Find where the given text appears and provide that cell's center as [x, y] coordinate. 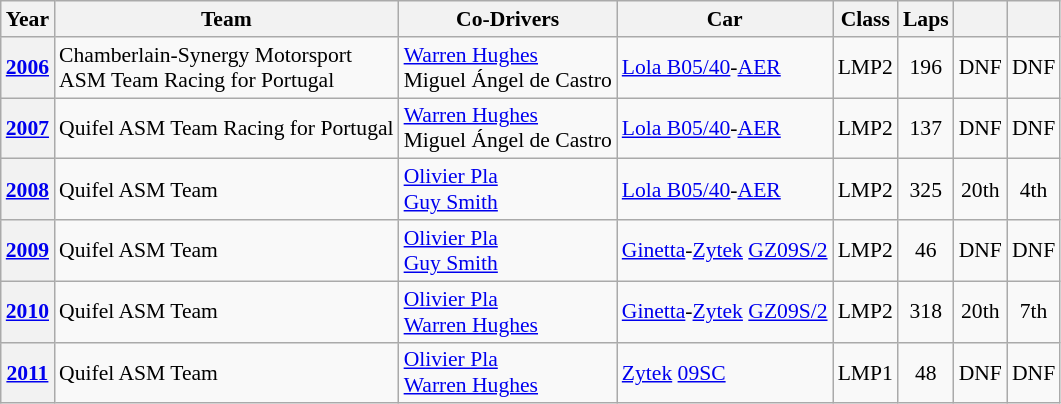
Team [226, 19]
318 [926, 312]
325 [926, 190]
Year [28, 19]
4th [1034, 190]
Car [725, 19]
46 [926, 250]
Zytek 09SC [725, 372]
2008 [28, 190]
196 [926, 68]
2011 [28, 372]
2010 [28, 312]
7th [1034, 312]
LMP1 [866, 372]
Laps [926, 19]
2007 [28, 128]
2006 [28, 68]
137 [926, 128]
2009 [28, 250]
48 [926, 372]
Co-Drivers [508, 19]
Class [866, 19]
Chamberlain-Synergy Motorsport ASM Team Racing for Portugal [226, 68]
Quifel ASM Team Racing for Portugal [226, 128]
